From the cell containing the given text, extract its center point as (X, Y) coordinate. 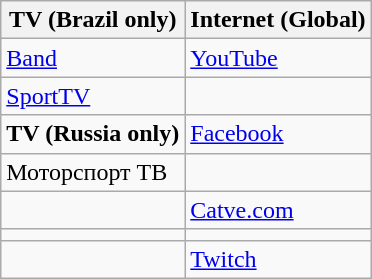
TV (Russia only) (93, 134)
Catve.com (278, 210)
YouTube (278, 58)
SportTV (93, 96)
Twitch (278, 259)
Band (93, 58)
TV (Brazil only) (93, 20)
Internet (Global) (278, 20)
Моторспорт ТВ (93, 172)
Facebook (278, 134)
